For the text-containing cell, return its midpoint in [x, y] coordinate format. 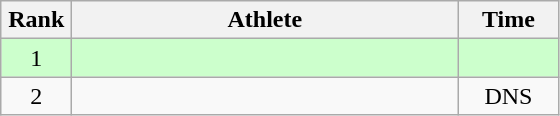
Athlete [265, 20]
2 [36, 96]
1 [36, 58]
Time [508, 20]
DNS [508, 96]
Rank [36, 20]
